Return the (x, y) coordinate for the center point of the cell that contains the specified text.  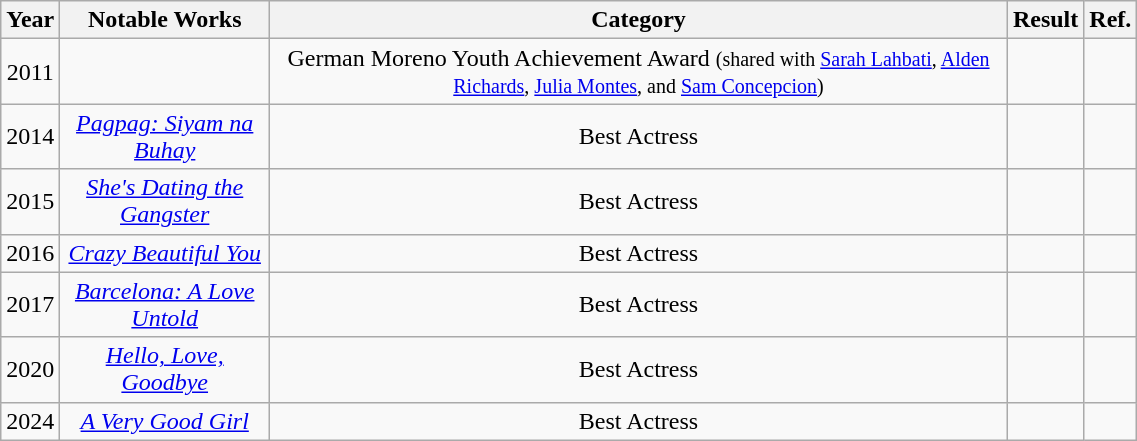
German Moreno Youth Achievement Award (shared with Sarah Lahbati, Alden Richards, Julia Montes, and Sam Concepcion) (639, 72)
Notable Works (165, 20)
She's Dating the Gangster (165, 202)
Year (30, 20)
Barcelona: A Love Untold (165, 304)
2014 (30, 136)
2015 (30, 202)
Ref. (1110, 20)
2011 (30, 72)
Hello, Love, Goodbye (165, 370)
Result (1045, 20)
Category (639, 20)
Pagpag: Siyam na Buhay (165, 136)
2016 (30, 253)
2024 (30, 421)
A Very Good Girl (165, 421)
Crazy Beautiful You (165, 253)
2017 (30, 304)
2020 (30, 370)
